Return [x, y] of the center of cell containing provided text 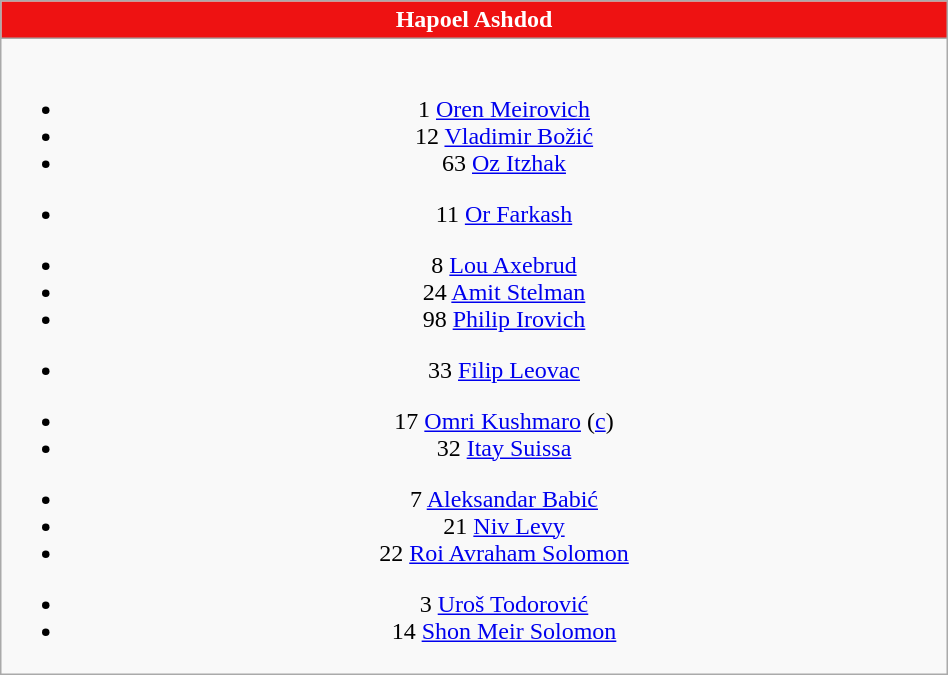
Hapoel Ashdod [474, 20]
